Locate the cell with the specified text and output its (X, Y) center coordinate. 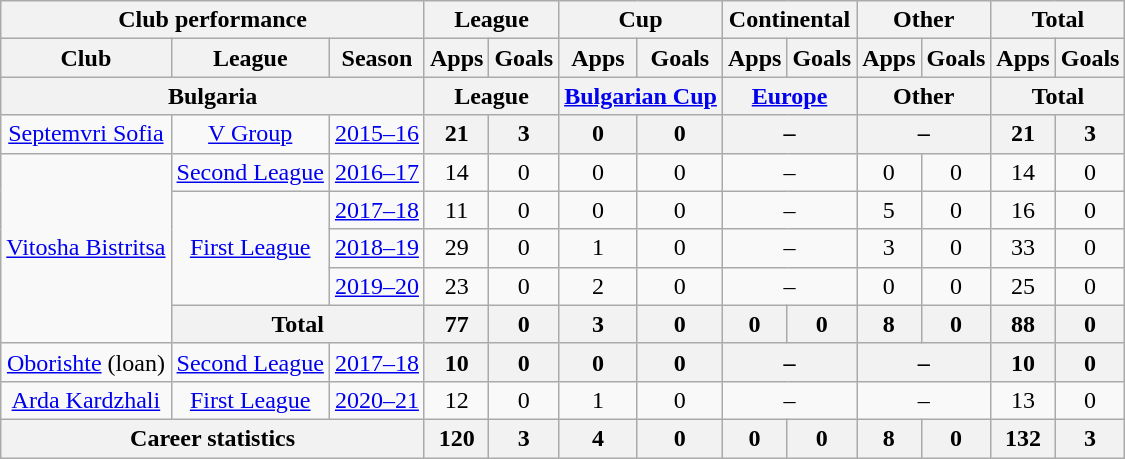
Oborishte (loan) (86, 362)
Bulgaria (213, 96)
13 (1023, 400)
Continental (789, 20)
Club (86, 58)
2 (598, 286)
120 (456, 438)
88 (1023, 324)
2015–16 (376, 134)
12 (456, 400)
11 (456, 210)
4 (598, 438)
2018–19 (376, 248)
23 (456, 286)
Bulgarian Cup (641, 96)
Septemvri Sofia (86, 134)
2020–21 (376, 400)
33 (1023, 248)
V Group (250, 134)
Season (376, 58)
Europe (789, 96)
132 (1023, 438)
Club performance (213, 20)
77 (456, 324)
Cup (641, 20)
2019–20 (376, 286)
Vitosha Bistritsa (86, 248)
Career statistics (213, 438)
Arda Kardzhali (86, 400)
29 (456, 248)
25 (1023, 286)
2016–17 (376, 172)
5 (889, 210)
16 (1023, 210)
